Capture the cell that displays the provided text and extract its [X, Y] central coordinate. 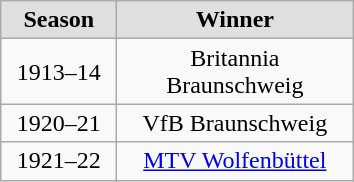
MTV Wolfenbüttel [235, 161]
1920–21 [59, 123]
Season [59, 20]
Winner [235, 20]
1913–14 [59, 72]
VfB Braunschweig [235, 123]
Britannia Braunschweig [235, 72]
1921–22 [59, 161]
